Find where the given text appears and provide that cell's center as (x, y) coordinate. 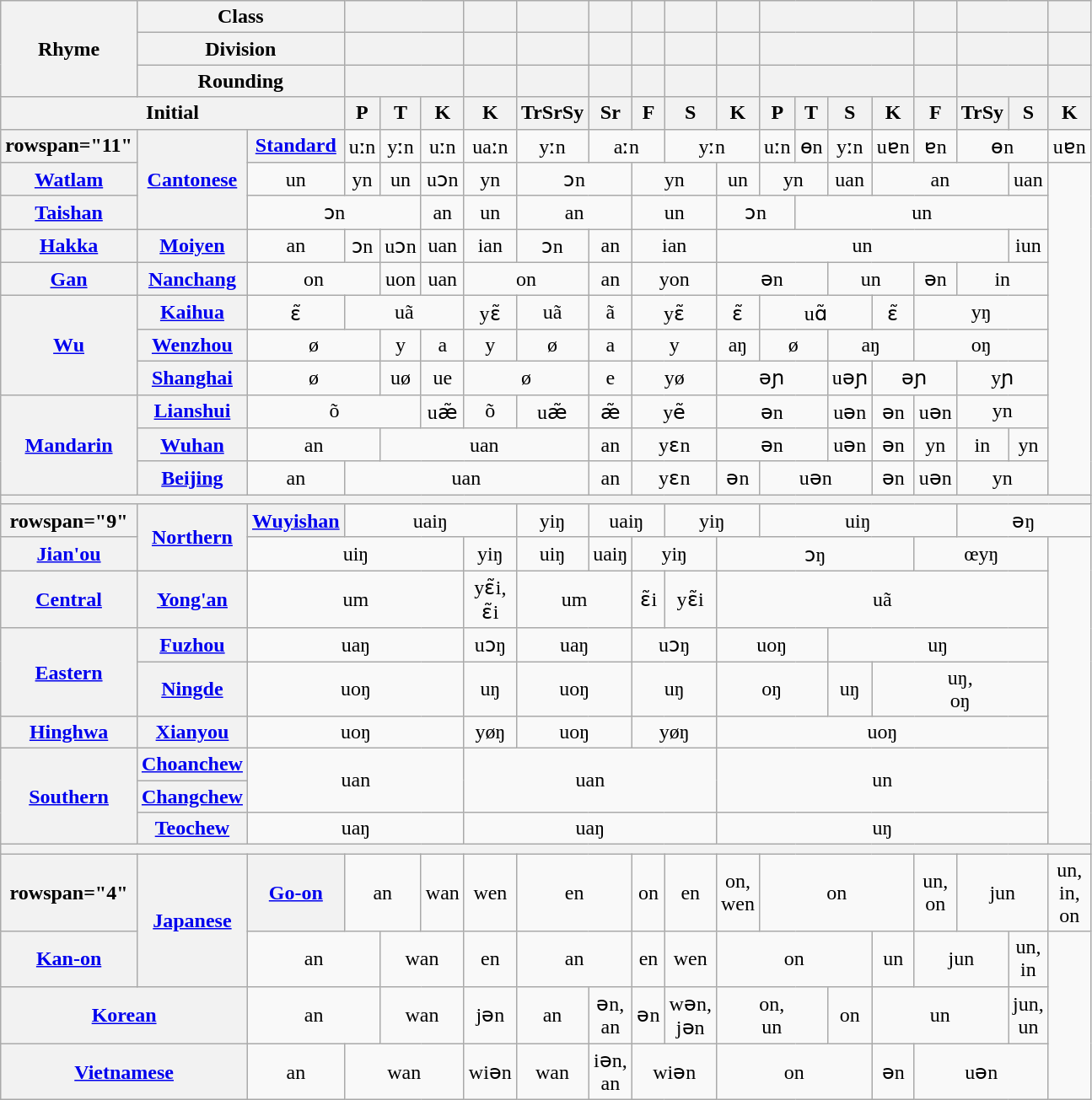
yø (675, 378)
Xianyou (192, 732)
Northern (192, 538)
jən (490, 1015)
Wu (69, 346)
ue (442, 378)
Fuzhou (192, 645)
Kaihua (192, 313)
yŋ (982, 313)
Wenzhou (192, 345)
Rhyme (69, 49)
aːn (627, 146)
Wuhan (192, 445)
uø (401, 378)
iən,an (611, 1072)
rowspan="4" (69, 893)
ɔŋ (815, 554)
Japanese (192, 920)
rowspan="11" (69, 146)
æ̃ (611, 411)
ã (611, 313)
Sr (611, 113)
uaːn (490, 146)
Gan (69, 279)
Division (240, 49)
Jian'ou (69, 554)
Yong'an (192, 599)
əŋ (1024, 521)
un,on (935, 893)
yẽ (675, 411)
yon (675, 279)
Hinghwa (69, 732)
œyŋ (982, 554)
Wuyishan (295, 521)
Eastern (69, 673)
Moiyen (192, 246)
rowspan="9" (69, 521)
iun (1029, 246)
jun,un (1029, 1015)
Cantonese (192, 179)
ɐn (935, 146)
on,un (772, 1015)
uŋ,oŋ (960, 688)
Taishan (69, 212)
Rounding (240, 81)
Korean (125, 1015)
Watlam (69, 180)
Southern (69, 797)
Changchew (192, 797)
yɛ̃i,ɛ̃i (490, 599)
uəɲ (850, 378)
ən,an (611, 1015)
e (611, 378)
on,wen (737, 893)
uɑ̃ (815, 313)
Hakka (69, 246)
ɛ̃i (648, 599)
Standard (295, 146)
Class (240, 17)
Ningde (192, 688)
Shanghai (192, 378)
Teochew (192, 829)
yɛ̃i (690, 599)
Nanchang (192, 279)
Central (69, 599)
TrSrSy (551, 113)
un,in,on (1069, 893)
Beijing (192, 478)
Kan-on (69, 959)
Initial (172, 113)
Lianshui (192, 411)
TrSy (982, 113)
un,in (1029, 959)
Choanchew (192, 765)
wən,jən (690, 1015)
uon (401, 279)
Go-on (295, 893)
yɲ (1002, 378)
Mandarin (69, 445)
Vietnamese (125, 1072)
